Determine the (x, y) coordinate at the center of the cell enclosing the given text.  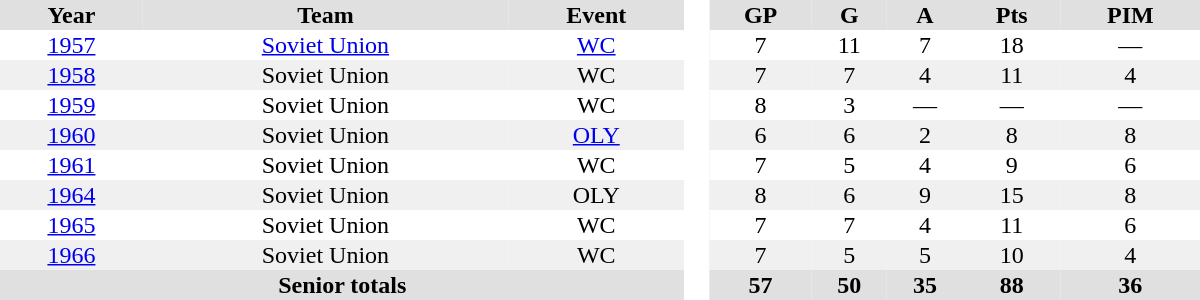
1966 (72, 255)
10 (1012, 255)
36 (1130, 285)
1957 (72, 45)
A (925, 15)
35 (925, 285)
15 (1012, 195)
3 (849, 105)
G (849, 15)
1964 (72, 195)
Senior totals (342, 285)
1961 (72, 165)
Event (596, 15)
PIM (1130, 15)
Team (326, 15)
1958 (72, 75)
88 (1012, 285)
1959 (72, 105)
18 (1012, 45)
2 (925, 135)
Year (72, 15)
50 (849, 285)
57 (761, 285)
1960 (72, 135)
Pts (1012, 15)
GP (761, 15)
1965 (72, 225)
